Identify which cell holds the provided text, then report its (X, Y) central coordinate. 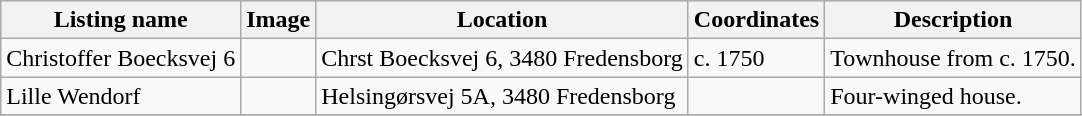
Four-winged house. (954, 96)
Chrst Boecksvej 6, 3480 Fredensborg (502, 58)
Description (954, 20)
Helsingørsvej 5A, 3480 Fredensborg (502, 96)
c. 1750 (756, 58)
Christoffer Boecksvej 6 (121, 58)
Lille Wendorf (121, 96)
Location (502, 20)
Image (278, 20)
Coordinates (756, 20)
Townhouse from c. 1750. (954, 58)
Listing name (121, 20)
